Search for the cell housing the specified text and yield its [x, y] center coordinate. 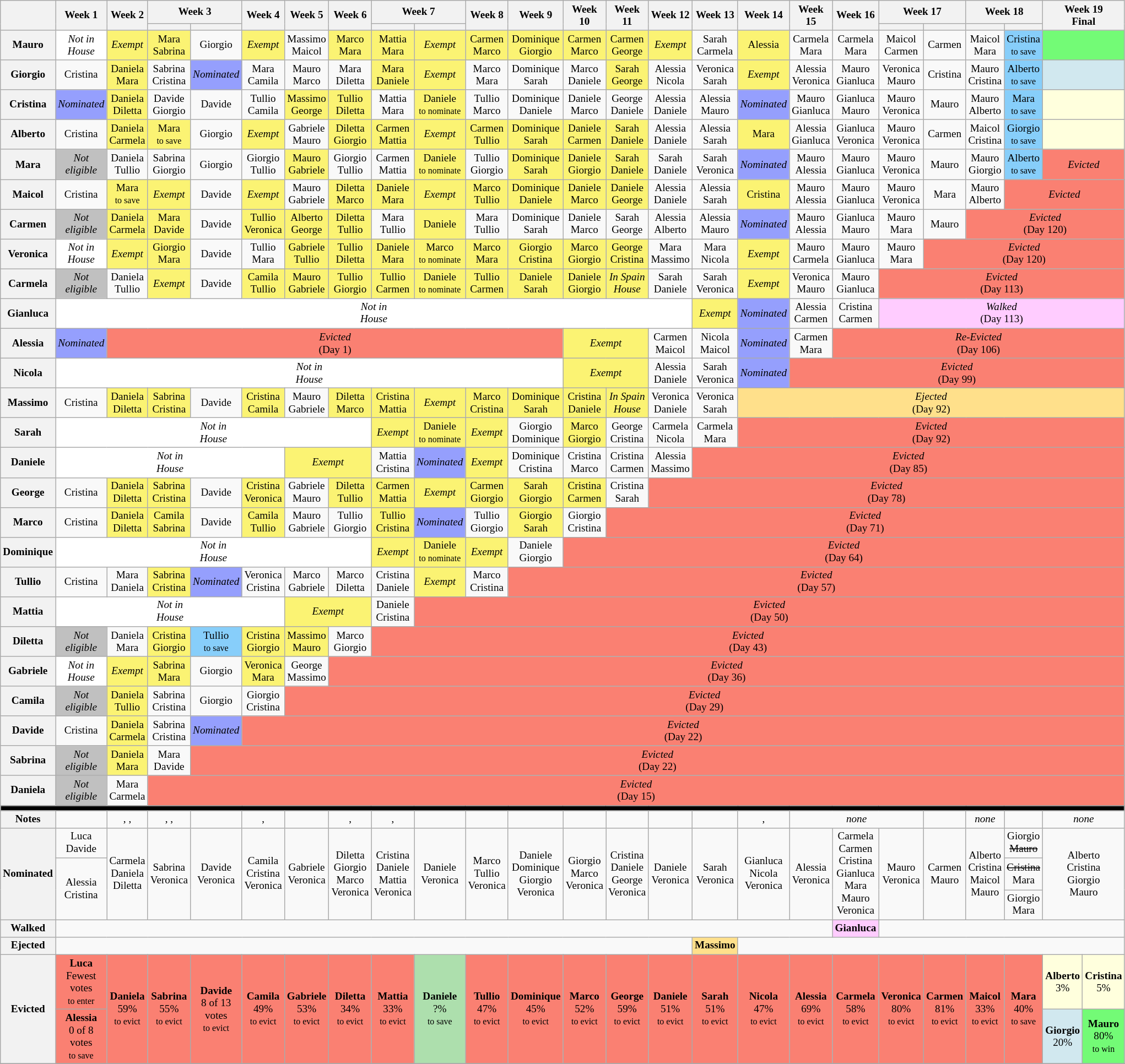
Evicted(Day 92) [931, 433]
AlessiaCarmen [811, 313]
CamilaSabrina [169, 522]
GabrieleTullio [306, 254]
MarcoDaniele [584, 75]
AlessiaAlberto [670, 224]
Sarah [28, 433]
DominiqueCristina [536, 463]
Diletta [28, 642]
Daniele51%to evict [670, 1009]
CarmelaDanielaDiletta [127, 873]
Carmela [28, 284]
Sarah51%to evict [715, 1009]
Cristina5% [1104, 981]
MaicolCristina [985, 134]
SabrinaGiorgio [169, 164]
GeorgeDaniele [627, 105]
Week 7 [419, 12]
Walked [28, 929]
George59%to evict [627, 1009]
Evicted(Day 78) [886, 492]
Marcoto nominate [440, 254]
TullioMarco [487, 105]
Camila [28, 701]
Marco [28, 522]
Giorgio20% [1063, 1036]
NicolaMaicol [715, 343]
CristinaMattia [392, 403]
Week 11 [627, 15]
AlbertoGeorge [306, 224]
Marco52%to evict [584, 1009]
MaicolMara [985, 45]
VeronicaCristina [263, 582]
Evicted(Day 29) [704, 701]
CarmelaNicola [670, 433]
MassimoGeorge [306, 105]
Evicted(Day 50) [770, 611]
SarahGiorgio [536, 492]
Sabrina55%to evict [169, 1009]
TullioCamila [263, 105]
CristinaDanieleGeorgeVeronica [627, 873]
TullioCristina [392, 522]
Week 4 [263, 15]
MauroMarco [306, 75]
MaraSabrina [169, 45]
SarahCarmela [715, 45]
Evicted(Day 99) [958, 373]
VeronicaDaniele [670, 403]
Alberto3% [1063, 981]
MassimoMauro [306, 642]
MaraDaniela [127, 582]
CamilaCristinaVeronica [263, 873]
MaraCarmela [127, 790]
Diletta34%to evict [350, 1009]
CristinaDanieleMattiaVeronica [392, 873]
MassimoMaicol [306, 45]
SabrinaMara [169, 671]
Tullio [28, 582]
CarmenMauro [945, 873]
Carmela58%to evict [856, 1009]
Week 15 [811, 15]
Daniele?%to save [440, 1009]
MarcoTullio [487, 194]
MauroCarmela [811, 254]
Maicol33%to evict [985, 1009]
VeronicaMara [263, 671]
Camila49%to evict [263, 1009]
MaraCamila [263, 75]
Nicola [28, 373]
Evicted(Day 36) [727, 671]
Week 5 [306, 15]
Evicted(Day 15) [636, 790]
DanieleDominiqueGiorgioVeronica [536, 873]
Maicol [28, 194]
Tullioto save [216, 642]
GiorgioDominique [536, 433]
Week 6 [350, 15]
DanieleSarah [536, 284]
Evicted(Day 71) [866, 522]
Week 19Final [1084, 15]
GiorgioMarcoVeronica [584, 873]
Week 10 [584, 15]
DanieleCarmen [584, 134]
Veronica80%to evict [901, 1009]
MattiaCristina [392, 463]
Week 16 [856, 15]
Alessia0 of 8 votesto save [82, 1036]
Dominique [28, 552]
AlbertoCristinaGiorgioMauro [1084, 873]
CristinaCamila [263, 403]
Daniela [28, 790]
CarmenMaicol [670, 343]
CristinaVeronica [263, 492]
AlessiaNicola [670, 75]
DilettaGiorgioMarcoVeronica [350, 873]
Evicted(Day 57) [816, 582]
Week 3 [195, 12]
Week 12 [670, 15]
MarcoGabriele [306, 582]
Mauro80%to win [1104, 1036]
Week 17 [922, 12]
Carmen81%to evict [945, 1009]
Ejected(Day 92) [931, 403]
Week 8 [487, 15]
Evicted(Day 85) [908, 463]
Week 14 [764, 15]
MaicolCarmen [901, 45]
DominiqueGiorgio [536, 45]
CristinaMarco [584, 463]
GianlucaVeronica [856, 134]
CarmenTullio [487, 134]
Week 13 [715, 15]
LucaDavide [82, 843]
GianlucaNicolaVeronica [764, 873]
Cristinato save [1024, 45]
Week 18 [1004, 12]
Week 9 [536, 15]
Giorgioto save [1024, 134]
Mara40%to save [1024, 1009]
DilettaGiorgio [350, 134]
SabrinaVeronica [169, 873]
CarmelaCarmenCristinaGianlucaMaraMauroVeronica [856, 873]
MarcoDiletta [350, 582]
TullioVeronica [263, 224]
Mattia33%to evict [392, 1009]
MaraDaniele [392, 75]
GabrieleVeronica [306, 873]
Walked(Day 113) [1002, 313]
Dominique45%to evict [536, 1009]
MaraDiletta [350, 75]
TullioMara [263, 254]
Notes [28, 819]
MaraNicola [715, 254]
CarmenGiorgio [487, 492]
Gabriele53%to evict [306, 1009]
Week 2 [127, 15]
Evicted(Day 43) [748, 642]
CristinaSarah [627, 492]
DavideGiorgio [169, 105]
Evicted(Day 1) [335, 343]
Davide8 of 13 votesto evict [216, 1009]
Tullio47%to evict [487, 1009]
AlessiaCristina [82, 888]
CarmenGeorge [627, 45]
Alberto [28, 134]
Ejected [28, 946]
Mattia [28, 611]
Daniela59%to evict [127, 1009]
CarmenMara [811, 343]
Sabrina [28, 761]
MaraMassimo [670, 254]
AlessiaMassimo [670, 463]
MauroCristina [985, 75]
MarcoTullioVeronica [487, 873]
Gabriele [28, 671]
GiorgioMauro [1024, 843]
AlbertoCristinaMaicolMauro [985, 873]
AlessiaGianluca [811, 134]
Re-Evicted(Day 106) [978, 343]
Veronica [28, 254]
GeorgeMassimo [306, 671]
Alessia69%to evict [811, 1009]
CristinaMara [1024, 873]
DanieleCristina [392, 611]
DavideVeronica [216, 873]
Nicola47%to evict [764, 1009]
Evicted(Day 113) [1002, 284]
MauroGiorgio [985, 164]
Evicted(Day 64) [844, 552]
GiorgioSarah [536, 522]
George [28, 492]
DanieleGeorge [627, 194]
LucaFewest votesto enter [82, 981]
Week 1 [82, 15]
